Find where the given text appears and provide that cell's center as (X, Y) coordinate. 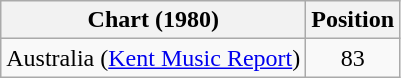
Australia (Kent Music Report) (154, 58)
Chart (1980) (154, 20)
Position (353, 20)
83 (353, 58)
